Provide the (x, y) coordinate of the cell's center where the given text is located.  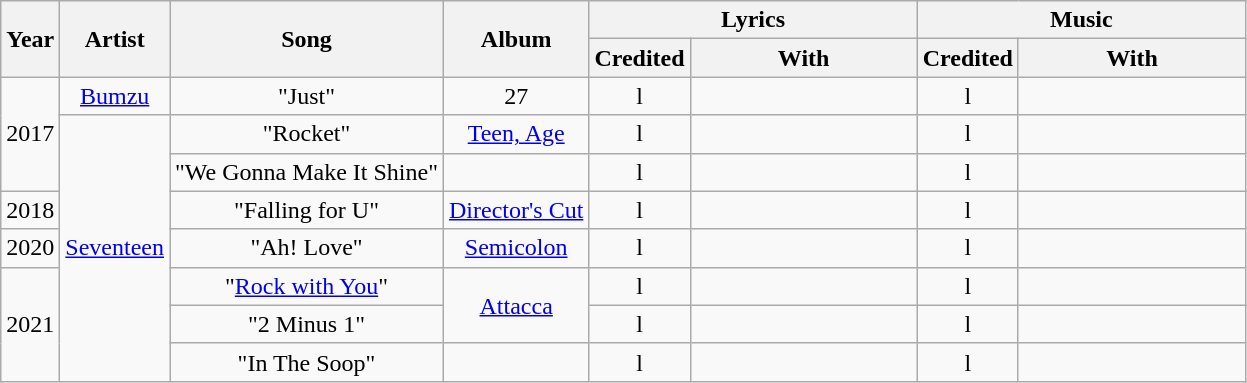
"Falling for U" (307, 210)
2018 (30, 210)
"Ah! Love" (307, 248)
2020 (30, 248)
"We Gonna Make It Shine" (307, 172)
"In The Soop" (307, 362)
Semicolon (516, 248)
Seventeen (115, 248)
Bumzu (115, 96)
"Just" (307, 96)
Artist (115, 39)
2017 (30, 134)
Song (307, 39)
2021 (30, 324)
Attacca (516, 305)
"2 Minus 1" (307, 324)
27 (516, 96)
Lyrics (753, 20)
Teen, Age (516, 134)
Album (516, 39)
Director's Cut (516, 210)
"Rocket" (307, 134)
Music (1081, 20)
"Rock with You" (307, 286)
Year (30, 39)
